From the cell containing the given text, extract its center point as [x, y] coordinate. 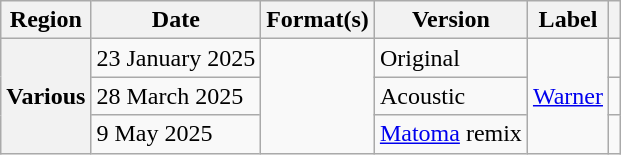
Warner [568, 96]
Version [450, 20]
9 May 2025 [176, 134]
Region [46, 20]
Acoustic [450, 96]
Various [46, 96]
Format(s) [318, 20]
Date [176, 20]
Label [568, 20]
28 March 2025 [176, 96]
Matoma remix [450, 134]
23 January 2025 [176, 58]
Original [450, 58]
